Provide the (x, y) coordinate of the cell's center where the given text is located.  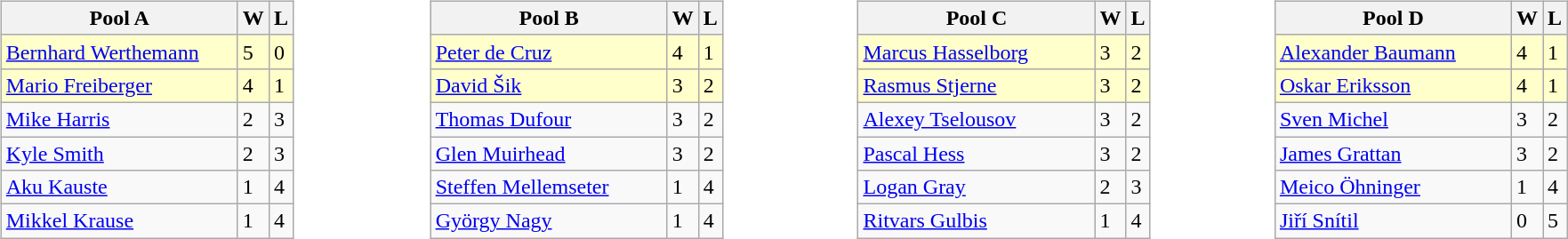
Pool B (549, 18)
Steffen Mellemseter (549, 187)
György Nagy (549, 221)
Thomas Dufour (549, 119)
Rasmus Stjerne (977, 85)
Meico Öhninger (1393, 187)
Alexey Tselousov (977, 119)
Pool C (977, 18)
Marcus Hasselborg (977, 52)
Glen Muirhead (549, 154)
Pascal Hess (977, 154)
Mario Freiberger (119, 85)
Aku Kauste (119, 187)
Kyle Smith (119, 154)
Jiří Snítil (1393, 221)
Peter de Cruz (549, 52)
Mike Harris (119, 119)
Mikkel Krause (119, 221)
James Grattan (1393, 154)
Alexander Baumann (1393, 52)
Bernhard Werthemann (119, 52)
Oskar Eriksson (1393, 85)
Pool A (119, 18)
Pool D (1393, 18)
Ritvars Gulbis (977, 221)
David Šik (549, 85)
Sven Michel (1393, 119)
Logan Gray (977, 187)
